Scan for the cell matching the given text and deliver its [X, Y] coordinate at center. 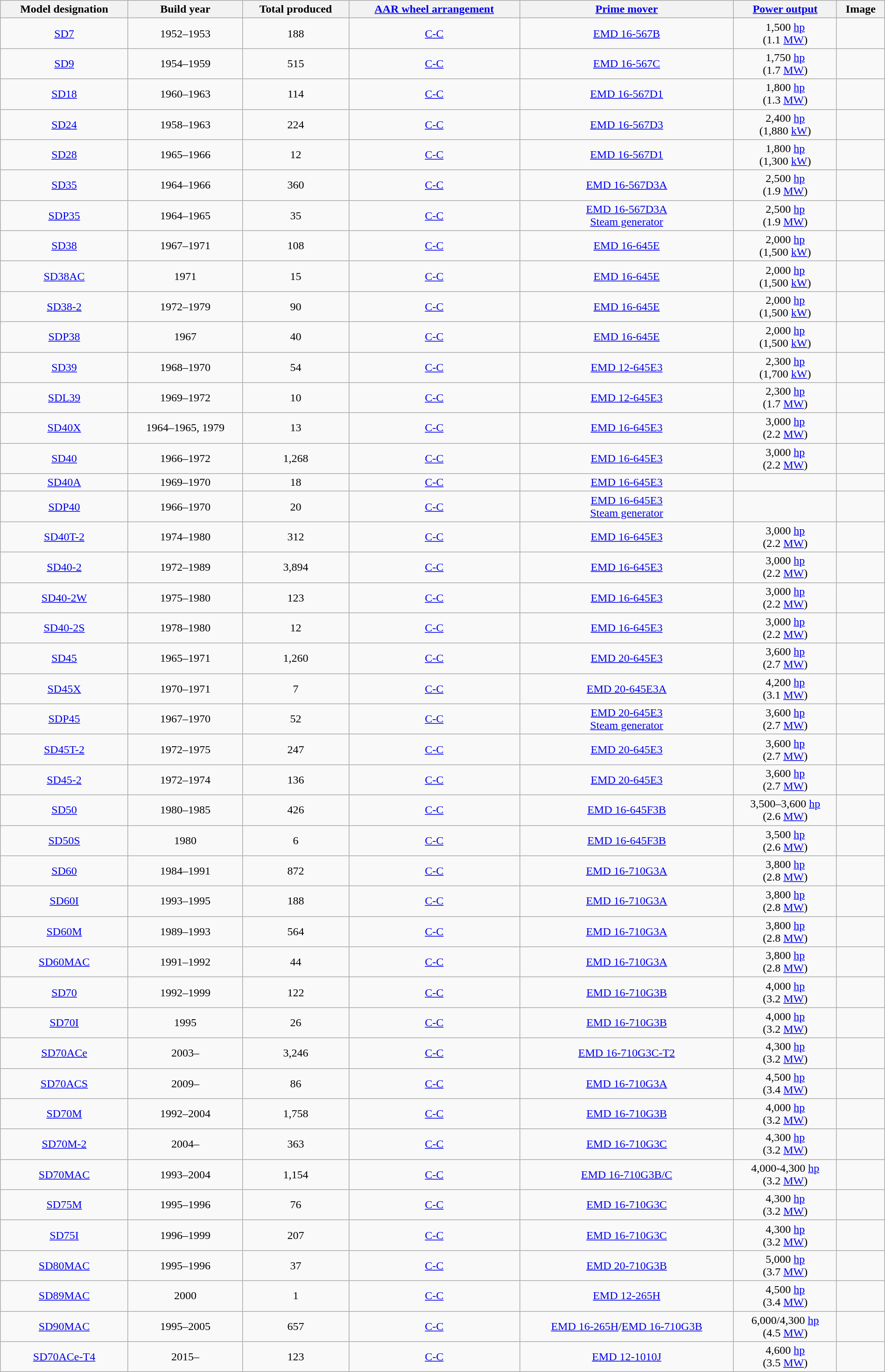
SD45T-2 [64, 749]
18 [295, 483]
1978–1980 [185, 628]
SD70I [64, 1023]
1972–1979 [185, 306]
1,268 [295, 458]
1971 [185, 276]
6 [295, 840]
SD50S [64, 840]
SD50 [64, 810]
SDL39 [64, 398]
1969–1972 [185, 398]
Model designation [64, 9]
1952–1953 [185, 34]
15 [295, 276]
1967 [185, 337]
EMD 12-1010J [626, 1357]
1970–1971 [185, 689]
SD70ACe [64, 1053]
EMD 16-710G3B/C [626, 1174]
SD70MAC [64, 1174]
SD70ACe-T4 [64, 1357]
Image [861, 9]
EMD 12-265H [626, 1295]
3,500–3,600 hp(2.6 MW) [785, 810]
1993–1995 [185, 902]
SD70M-2 [64, 1144]
515 [295, 63]
1992–2004 [185, 1113]
1974–1980 [185, 537]
SD70 [64, 992]
SD38 [64, 245]
44 [295, 962]
872 [295, 871]
1964–1965, 1979 [185, 428]
360 [295, 185]
SD18 [64, 94]
1958–1963 [185, 124]
EMD 16-567B [626, 34]
1995 [185, 1023]
SD60 [64, 871]
1,154 [295, 1174]
SD70M [64, 1113]
108 [295, 245]
EMD 16-567D3A [626, 185]
2000 [185, 1295]
1964–1965 [185, 216]
SD40 [64, 458]
SD39 [64, 367]
AAR wheel arrangement [434, 9]
114 [295, 94]
2004– [185, 1144]
2,300 hp(1.7 MW) [785, 398]
13 [295, 428]
5,000 hp (3.7 MW) [785, 1266]
3,894 [295, 567]
SD89MAC [64, 1295]
6,000/4,300 hp (4.5 MW) [785, 1326]
EMD 16-645E3Steam generator [626, 507]
1975–1980 [185, 597]
207 [295, 1235]
1980–1985 [185, 810]
SD40T-2 [64, 537]
1967–1971 [185, 245]
1984–1991 [185, 871]
SD60I [64, 902]
2009– [185, 1084]
1995–2005 [185, 1326]
Total produced [295, 9]
SD38-2 [64, 306]
52 [295, 719]
SD45 [64, 658]
Power output [785, 9]
SD80MAC [64, 1266]
20 [295, 507]
37 [295, 1266]
312 [295, 537]
Build year [185, 9]
1964–1966 [185, 185]
1989–1993 [185, 931]
SD40-2W [64, 597]
SD7 [64, 34]
90 [295, 306]
1972–1974 [185, 779]
1972–1989 [185, 567]
SDP35 [64, 216]
3,500 hp(2.6 MW) [785, 840]
SD60MAC [64, 962]
224 [295, 124]
EMD 16-567C [626, 63]
SD28 [64, 155]
426 [295, 810]
1991–1992 [185, 962]
4,600 hp(3.5 MW) [785, 1357]
Prime mover [626, 9]
10 [295, 398]
SD9 [64, 63]
SD38AC [64, 276]
363 [295, 1144]
1954–1959 [185, 63]
1,260 [295, 658]
1,750 hp(1.7 MW) [785, 63]
1996–1999 [185, 1235]
86 [295, 1084]
1967–1970 [185, 719]
EMD 16-567D3ASteam generator [626, 216]
54 [295, 367]
1,500 hp(1.1 MW) [785, 34]
SD75M [64, 1205]
SD35 [64, 185]
35 [295, 216]
SD70ACS [64, 1084]
SD75I [64, 1235]
4,000-4,300 hp (3.2 MW) [785, 1174]
SDP38 [64, 337]
SD40A [64, 483]
1968–1970 [185, 367]
SD40-2S [64, 628]
657 [295, 1326]
SDP45 [64, 719]
1980 [185, 840]
EMD 20-710G3B [626, 1266]
40 [295, 337]
1,800 hp(1,300 kW) [785, 155]
SD90MAC [64, 1326]
SD24 [64, 124]
76 [295, 1205]
136 [295, 779]
1,800 hp(1.3 MW) [785, 94]
SD40-2 [64, 567]
26 [295, 1023]
7 [295, 689]
SD45X [64, 689]
1966–1972 [185, 458]
SD60M [64, 931]
SD45-2 [64, 779]
1966–1970 [185, 507]
4,200 hp(3.1 MW) [785, 689]
122 [295, 992]
SD40X [64, 428]
1960–1963 [185, 94]
1972–1975 [185, 749]
SDP40 [64, 507]
1965–1971 [185, 658]
2,400 hp(1,880 kW) [785, 124]
EMD 16-567D3 [626, 124]
247 [295, 749]
2,300 hp(1,700 kW) [785, 367]
2003– [185, 1053]
1965–1966 [185, 155]
EMD 16-710G3C-T2 [626, 1053]
564 [295, 931]
3,246 [295, 1053]
EMD 20-645E3A [626, 689]
1993–2004 [185, 1174]
1969–1970 [185, 483]
2015– [185, 1357]
EMD 20-645E3Steam generator [626, 719]
1 [295, 1295]
EMD 16-265H/EMD 16-710G3B [626, 1326]
1992–1999 [185, 992]
1,758 [295, 1113]
